Identify which cell holds the provided text, then report its (x, y) central coordinate. 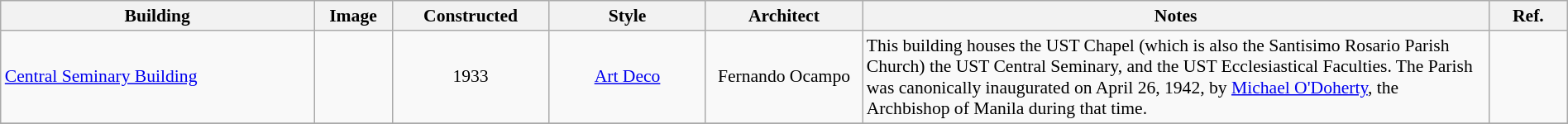
Art Deco (627, 77)
Central Seminary Building (157, 77)
Building (157, 16)
Notes (1176, 16)
Fernando Ocampo (784, 77)
Image (354, 16)
Style (627, 16)
Ref. (1528, 16)
Constructed (470, 16)
1933 (470, 77)
Architect (784, 16)
